Locate the cell with the specified text and output its (X, Y) center coordinate. 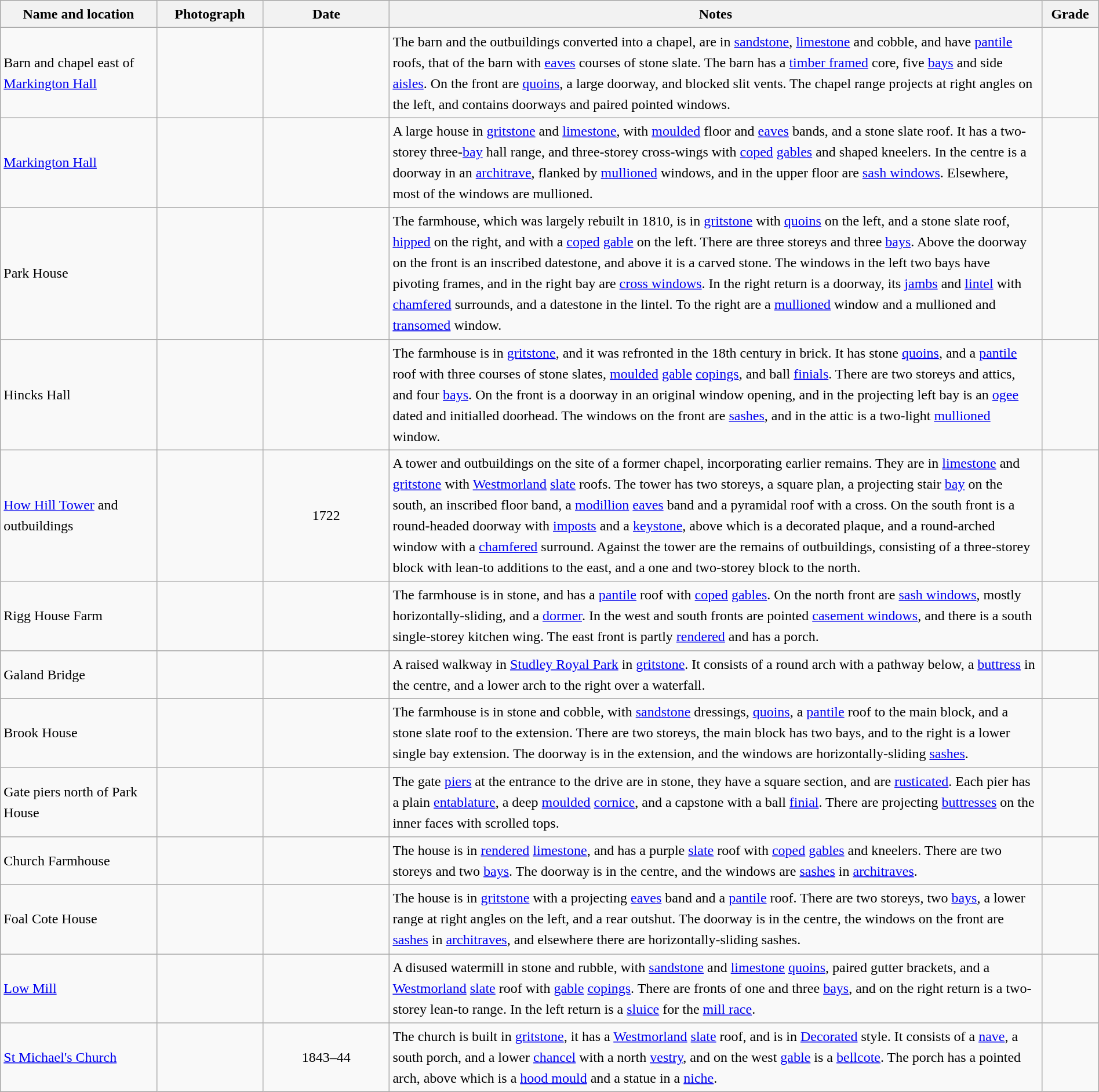
How Hill Tower and outbuildings (79, 516)
Galand Bridge (79, 675)
Low Mill (79, 989)
1722 (326, 516)
St Michael's Church (79, 1057)
1843–44 (326, 1057)
Markington Hall (79, 162)
Photograph (210, 14)
Gate piers north of Park House (79, 802)
Church Farmhouse (79, 860)
Rigg House Farm (79, 616)
Date (326, 14)
Park House (79, 274)
Name and location (79, 14)
Grade (1070, 14)
Hincks Hall (79, 394)
Barn and chapel east of Markington Hall (79, 73)
Brook House (79, 733)
Notes (715, 14)
Foal Cote House (79, 919)
